Determine the (X, Y) coordinate at the center of the cell enclosing the given text.  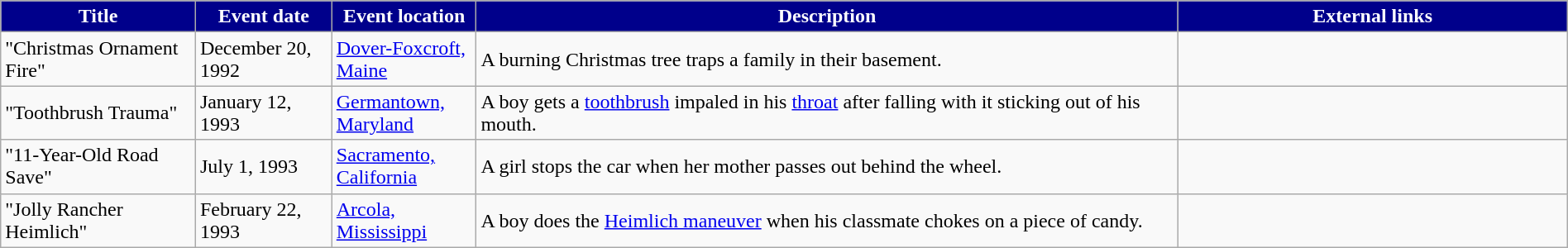
"Toothbrush Trauma" (98, 112)
Description (827, 17)
Event location (404, 17)
A boy gets a toothbrush impaled in his throat after falling with it sticking out of his mouth. (827, 112)
A boy does the Heimlich maneuver when his classmate chokes on a piece of candy. (827, 220)
January 12, 1993 (263, 112)
"Jolly Rancher Heimlich" (98, 220)
Dover-Foxcroft, Maine (404, 60)
Arcola, Mississippi (404, 220)
February 22, 1993 (263, 220)
July 1, 1993 (263, 167)
"Christmas Ornament Fire" (98, 60)
December 20, 1992 (263, 60)
Event date (263, 17)
"11-Year-Old Road Save" (98, 167)
Sacramento, California (404, 167)
Title (98, 17)
Germantown, Maryland (404, 112)
External links (1373, 17)
A burning Christmas tree traps a family in their basement. (827, 60)
A girl stops the car when her mother passes out behind the wheel. (827, 167)
